Determine the [x, y] coordinate at the center of the cell enclosing the given text.  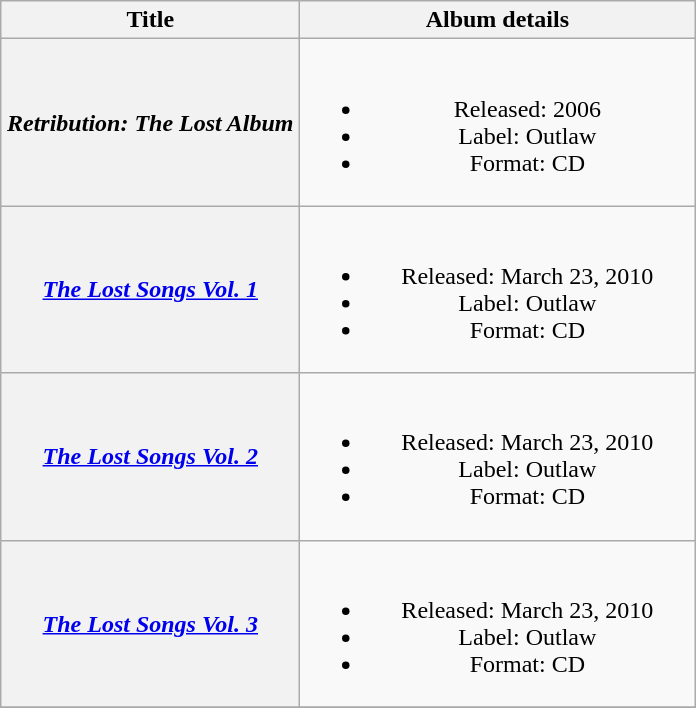
Released: 2006Label: OutlawFormat: CD [498, 122]
Title [150, 20]
Retribution: The Lost Album [150, 122]
The Lost Songs Vol. 1 [150, 290]
Album details [498, 20]
The Lost Songs Vol. 2 [150, 456]
The Lost Songs Vol. 3 [150, 624]
